Provide the [X, Y] coordinate of the cell's center where the given text is located.  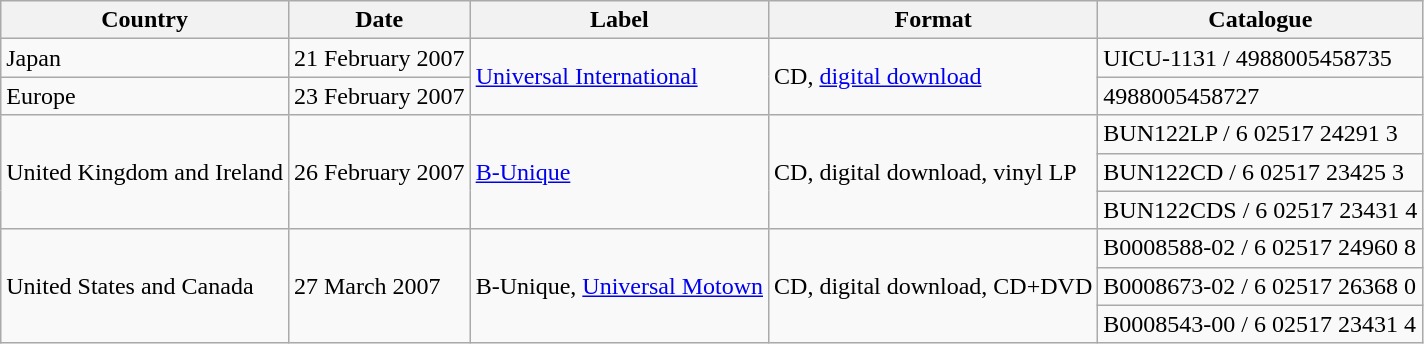
CD, digital download, CD+DVD [934, 286]
B0008673-02 / 6 02517 26368 0 [1260, 286]
Label [619, 20]
Date [379, 20]
Country [145, 20]
UICU-1131 / 4988005458735 [1260, 58]
Catalogue [1260, 20]
B0008543-00 / 6 02517 23431 4 [1260, 324]
BUN122CDS / 6 02517 23431 4 [1260, 210]
CD, digital download, vinyl LP [934, 172]
23 February 2007 [379, 96]
Europe [145, 96]
Japan [145, 58]
B0008588-02 / 6 02517 24960 8 [1260, 248]
B-Unique, Universal Motown [619, 286]
BUN122CD / 6 02517 23425 3 [1260, 172]
United Kingdom and Ireland [145, 172]
United States and Canada [145, 286]
B-Unique [619, 172]
Format [934, 20]
BUN122LP / 6 02517 24291 3 [1260, 134]
4988005458727 [1260, 96]
21 February 2007 [379, 58]
CD, digital download [934, 77]
27 March 2007 [379, 286]
Universal International [619, 77]
26 February 2007 [379, 172]
